Pinpoint the cell where the given text exists, returning its [X, Y] midpoint coordinate. 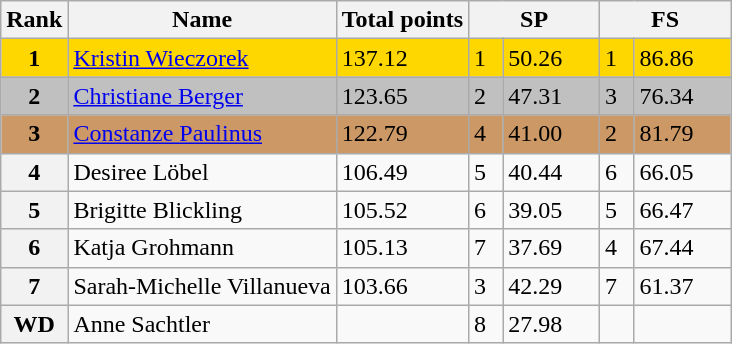
Katja Grohmann [202, 248]
123.65 [402, 96]
8 [486, 324]
Total points [402, 20]
42.29 [552, 286]
47.31 [552, 96]
SP [534, 20]
Desiree Löbel [202, 172]
81.79 [682, 134]
66.05 [682, 172]
40.44 [552, 172]
Name [202, 20]
Constanze Paulinus [202, 134]
WD [34, 324]
Christiane Berger [202, 96]
39.05 [552, 210]
86.86 [682, 58]
27.98 [552, 324]
FS [666, 20]
103.66 [402, 286]
76.34 [682, 96]
105.13 [402, 248]
37.69 [552, 248]
61.37 [682, 286]
66.47 [682, 210]
137.12 [402, 58]
Anne Sachtler [202, 324]
67.44 [682, 248]
Rank [34, 20]
50.26 [552, 58]
122.79 [402, 134]
41.00 [552, 134]
Brigitte Blickling [202, 210]
Kristin Wieczorek [202, 58]
106.49 [402, 172]
105.52 [402, 210]
Sarah-Michelle Villanueva [202, 286]
